Identify which cell holds the provided text, then report its (X, Y) central coordinate. 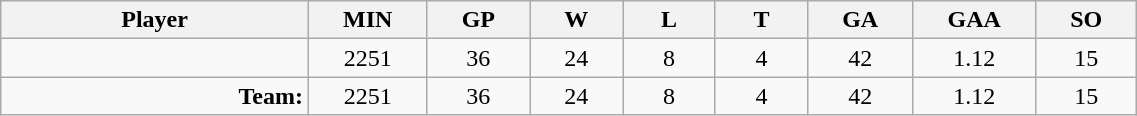
GAA (974, 20)
L (669, 20)
MIN (368, 20)
W (576, 20)
SO (1086, 20)
GP (478, 20)
Team: (155, 96)
GA (860, 20)
Player (155, 20)
T (761, 20)
